Return [X, Y] of the center of cell containing provided text 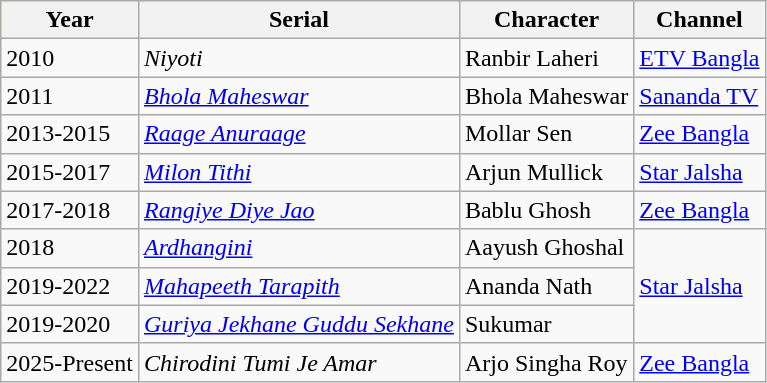
2018 [70, 248]
ETV Bangla [700, 58]
Mollar Sen [546, 134]
Raage Anuraage [298, 134]
Mahapeeth Tarapith [298, 286]
Channel [700, 20]
Arjo Singha Roy [546, 362]
Ardhangini [298, 248]
Character [546, 20]
Sukumar [546, 324]
2013-2015 [70, 134]
Ananda Nath [546, 286]
Chirodini Tumi Je Amar [298, 362]
Aayush Ghoshal [546, 248]
Serial [298, 20]
2015-2017 [70, 172]
Sananda TV [700, 96]
Bablu Ghosh [546, 210]
Guriya Jekhane Guddu Sekhane [298, 324]
2019-2020 [70, 324]
2017-2018 [70, 210]
2011 [70, 96]
Year [70, 20]
Rangiye Diye Jao [298, 210]
Arjun Mullick [546, 172]
Milon Tithi [298, 172]
Ranbir Laheri [546, 58]
2025-Present [70, 362]
Niyoti [298, 58]
2019-2022 [70, 286]
2010 [70, 58]
